From the cell containing the given text, extract its center point as [x, y] coordinate. 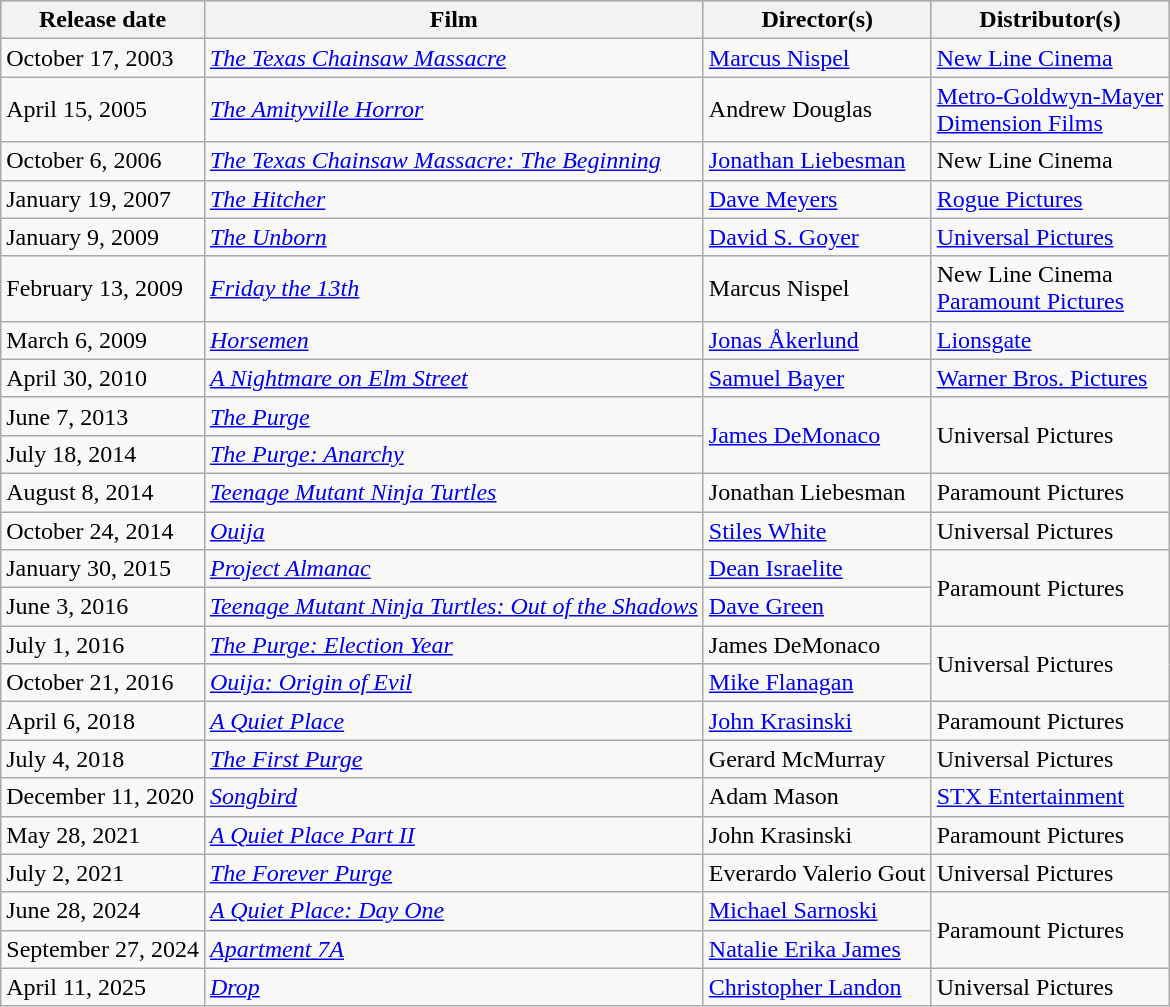
Lionsgate [1050, 340]
A Nightmare on Elm Street [454, 378]
June 28, 2024 [103, 911]
January 9, 2009 [103, 237]
Horsemen [454, 340]
December 11, 2020 [103, 797]
October 17, 2003 [103, 58]
July 18, 2014 [103, 454]
The Purge: Anarchy [454, 454]
Rogue Pictures [1050, 199]
March 6, 2009 [103, 340]
July 4, 2018 [103, 759]
October 21, 2016 [103, 683]
Film [454, 20]
Metro-Goldwyn-MayerDimension Films [1050, 110]
Friday the 13th [454, 288]
Adam Mason [817, 797]
The Purge: Election Year [454, 645]
May 28, 2021 [103, 835]
Dave Green [817, 607]
Ouija [454, 531]
April 11, 2025 [103, 987]
Dean Israelite [817, 569]
Stiles White [817, 531]
June 3, 2016 [103, 607]
September 27, 2024 [103, 949]
January 19, 2007 [103, 199]
The Unborn [454, 237]
February 13, 2009 [103, 288]
July 2, 2021 [103, 873]
A Quiet Place Part II [454, 835]
July 1, 2016 [103, 645]
Warner Bros. Pictures [1050, 378]
Release date [103, 20]
The First Purge [454, 759]
Apartment 7A [454, 949]
The Texas Chainsaw Massacre [454, 58]
October 6, 2006 [103, 161]
Jonas Åkerlund [817, 340]
June 7, 2013 [103, 416]
August 8, 2014 [103, 492]
Everardo Valerio Gout [817, 873]
David S. Goyer [817, 237]
Michael Sarnoski [817, 911]
Gerard McMurray [817, 759]
The Purge [454, 416]
Teenage Mutant Ninja Turtles [454, 492]
Natalie Erika James [817, 949]
The Hitcher [454, 199]
Director(s) [817, 20]
Dave Meyers [817, 199]
STX Entertainment [1050, 797]
Distributor(s) [1050, 20]
Teenage Mutant Ninja Turtles: Out of the Shadows [454, 607]
The Amityville Horror [454, 110]
April 15, 2005 [103, 110]
Samuel Bayer [817, 378]
October 24, 2014 [103, 531]
New Line CinemaParamount Pictures [1050, 288]
Drop [454, 987]
A Quiet Place: Day One [454, 911]
April 6, 2018 [103, 721]
January 30, 2015 [103, 569]
Ouija: Origin of Evil [454, 683]
Project Almanac [454, 569]
The Forever Purge [454, 873]
April 30, 2010 [103, 378]
Andrew Douglas [817, 110]
Songbird [454, 797]
Mike Flanagan [817, 683]
Christopher Landon [817, 987]
A Quiet Place [454, 721]
The Texas Chainsaw Massacre: The Beginning [454, 161]
